Detect which cell encompasses the target text, then output its [X, Y] center coordinate. 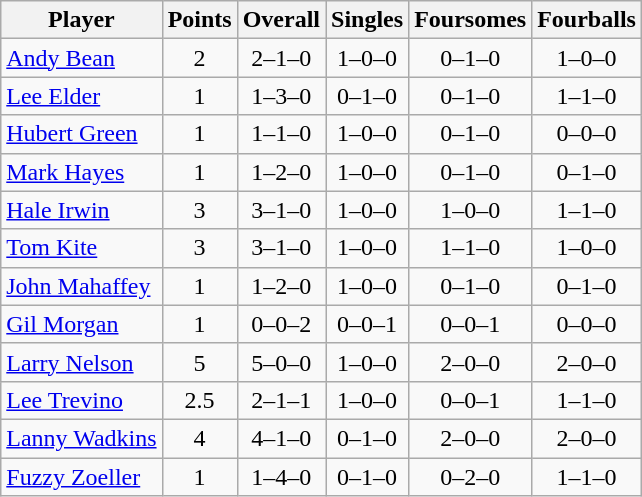
2–1–0 [281, 58]
Gil Morgan [82, 324]
0–0–2 [281, 324]
Hubert Green [82, 134]
4 [200, 438]
Hale Irwin [82, 210]
5–0–0 [281, 362]
Foursomes [470, 20]
Singles [368, 20]
1–3–0 [281, 96]
2.5 [200, 400]
Points [200, 20]
1–4–0 [281, 477]
Andy Bean [82, 58]
0–2–0 [470, 477]
Overall [281, 20]
Player [82, 20]
2–1–1 [281, 400]
5 [200, 362]
Larry Nelson [82, 362]
John Mahaffey [82, 286]
Fourballs [587, 20]
Fuzzy Zoeller [82, 477]
2 [200, 58]
Lee Trevino [82, 400]
4–1–0 [281, 438]
Tom Kite [82, 248]
Mark Hayes [82, 172]
Lanny Wadkins [82, 438]
Lee Elder [82, 96]
